From the cell containing the given text, extract its center point as [X, Y] coordinate. 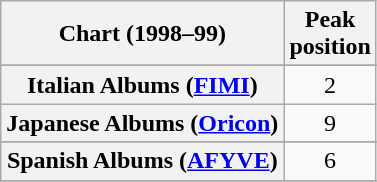
Chart (1998–99) [142, 34]
9 [330, 123]
2 [330, 85]
Japanese Albums (Oricon) [142, 123]
Peakposition [330, 34]
Spanish Albums (AFYVE) [142, 161]
6 [330, 161]
Italian Albums (FIMI) [142, 85]
